From the cell containing the given text, extract its center point as [x, y] coordinate. 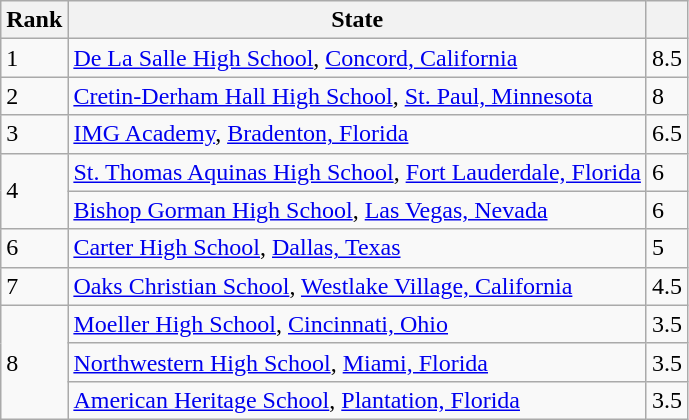
Moeller High School, Cincinnati, Ohio [358, 324]
State [358, 20]
American Heritage School, Plantation, Florida [358, 400]
Rank [34, 20]
4.5 [666, 286]
6.5 [666, 134]
4 [34, 191]
Oaks Christian School, Westlake Village, California [358, 286]
IMG Academy, Bradenton, Florida [358, 134]
7 [34, 286]
St. Thomas Aquinas High School, Fort Lauderdale, Florida [358, 172]
Cretin-Derham Hall High School, St. Paul, Minnesota [358, 96]
1 [34, 58]
3 [34, 134]
Bishop Gorman High School, Las Vegas, Nevada [358, 210]
2 [34, 96]
8.5 [666, 58]
Northwestern High School, Miami, Florida [358, 362]
Carter High School, Dallas, Texas [358, 248]
5 [666, 248]
De La Salle High School, Concord, California [358, 58]
